Return [X, Y] of the center of cell containing provided text 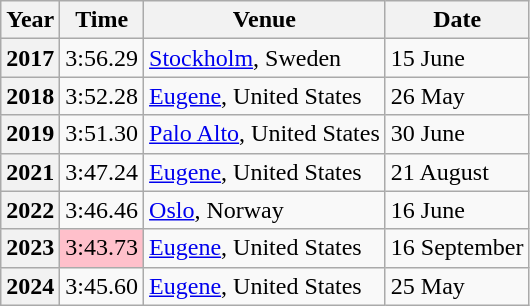
Stockholm, Sweden [265, 58]
21 August [457, 172]
Time [102, 20]
3:46.46 [102, 210]
3:45.60 [102, 286]
16 September [457, 248]
2023 [30, 248]
30 June [457, 134]
2018 [30, 96]
16 June [457, 210]
Year [30, 20]
Date [457, 20]
3:47.24 [102, 172]
2022 [30, 210]
15 June [457, 58]
25 May [457, 286]
3:52.28 [102, 96]
2017 [30, 58]
2019 [30, 134]
26 May [457, 96]
2024 [30, 286]
Oslo, Norway [265, 210]
3:43.73 [102, 248]
Venue [265, 20]
3:51.30 [102, 134]
3:56.29 [102, 58]
2021 [30, 172]
Palo Alto, United States [265, 134]
